Capture the cell that displays the provided text and extract its [x, y] central coordinate. 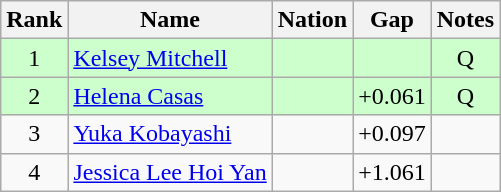
Jessica Lee Hoi Yan [170, 172]
4 [34, 172]
+0.061 [392, 96]
Helena Casas [170, 96]
2 [34, 96]
Gap [392, 20]
+0.097 [392, 134]
Yuka Kobayashi [170, 134]
Notes [465, 20]
1 [34, 58]
Name [170, 20]
3 [34, 134]
Rank [34, 20]
Kelsey Mitchell [170, 58]
Nation [312, 20]
+1.061 [392, 172]
